Output the (X, Y) coordinate of the center of the cell containing the given text.  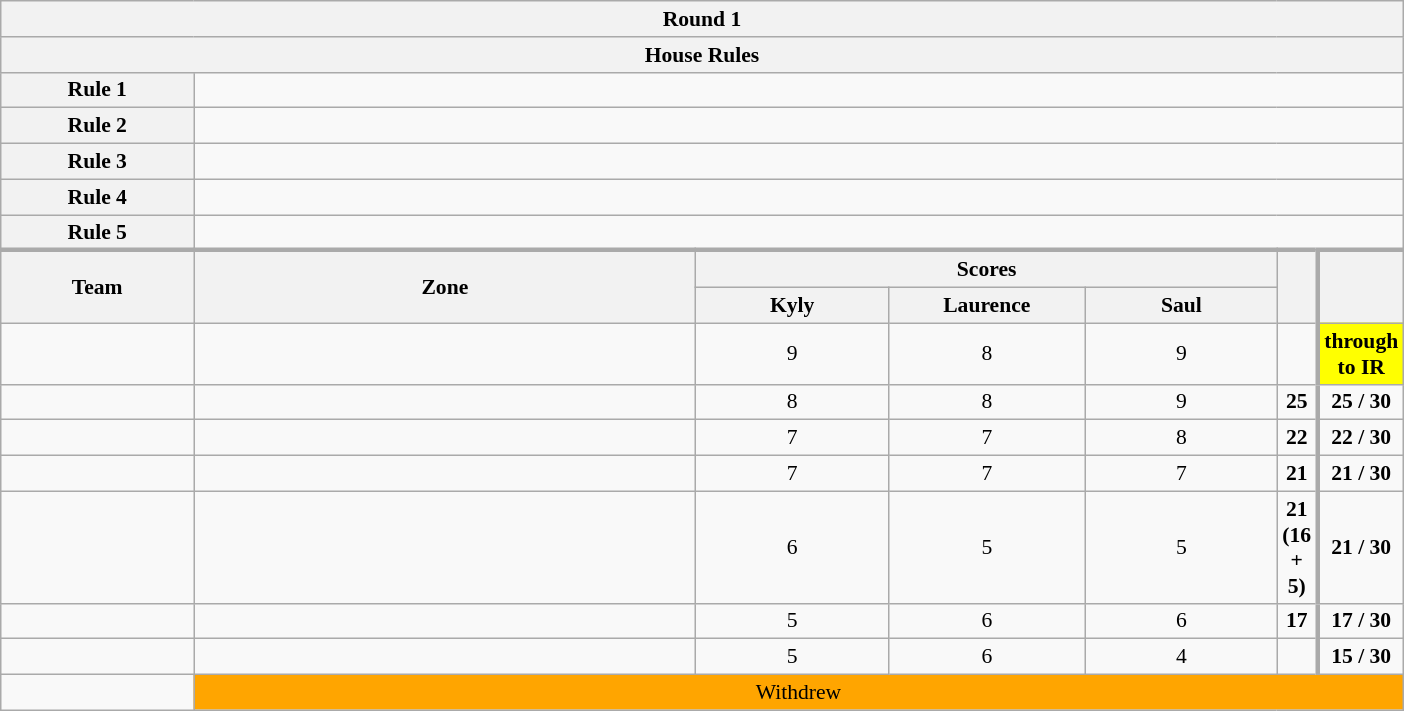
Rule 1 (98, 90)
Team (98, 288)
Rule 2 (98, 126)
4 (1181, 657)
through to IR (1361, 354)
15 / 30 (1361, 657)
Zone (445, 288)
21 (1297, 474)
Kyly (792, 306)
Saul (1181, 306)
Laurence (986, 306)
17 / 30 (1361, 621)
21 (16 + 5) (1297, 547)
25 / 30 (1361, 402)
Round 1 (702, 19)
Scores (986, 270)
22 / 30 (1361, 438)
Withdrew (799, 693)
Rule 5 (98, 233)
Rule 3 (98, 162)
House Rules (702, 55)
17 (1297, 621)
Rule 4 (98, 197)
25 (1297, 402)
22 (1297, 438)
